For the text-containing cell, return its midpoint in (x, y) coordinate format. 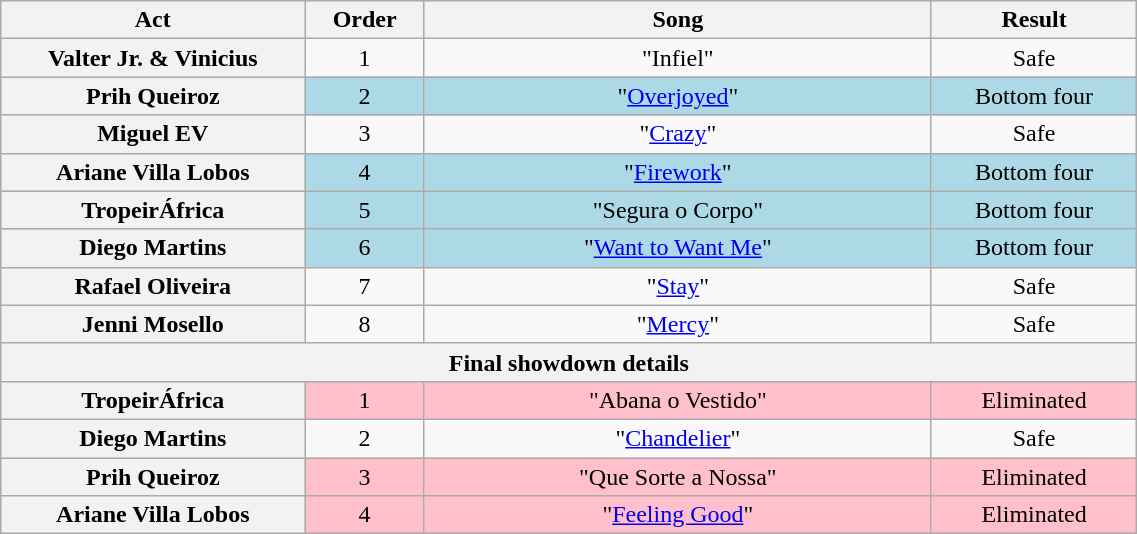
"Chandelier" (678, 438)
Valter Jr. & Vinicius (153, 58)
Miguel EV (153, 134)
"Stay" (678, 286)
"Want to Want Me" (678, 248)
"Mercy" (678, 324)
"Firework" (678, 172)
"Abana o Vestido" (678, 400)
7 (365, 286)
8 (365, 324)
"Segura o Corpo" (678, 210)
Jenni Mosello (153, 324)
"Infiel" (678, 58)
Act (153, 20)
Final showdown details (569, 362)
Result (1034, 20)
"Feeling Good" (678, 515)
"Overjoyed" (678, 96)
Order (365, 20)
Song (678, 20)
"Que Sorte a Nossa" (678, 477)
Rafael Oliveira (153, 286)
6 (365, 248)
5 (365, 210)
"Crazy" (678, 134)
